Identify which cell holds the provided text, then report its [x, y] central coordinate. 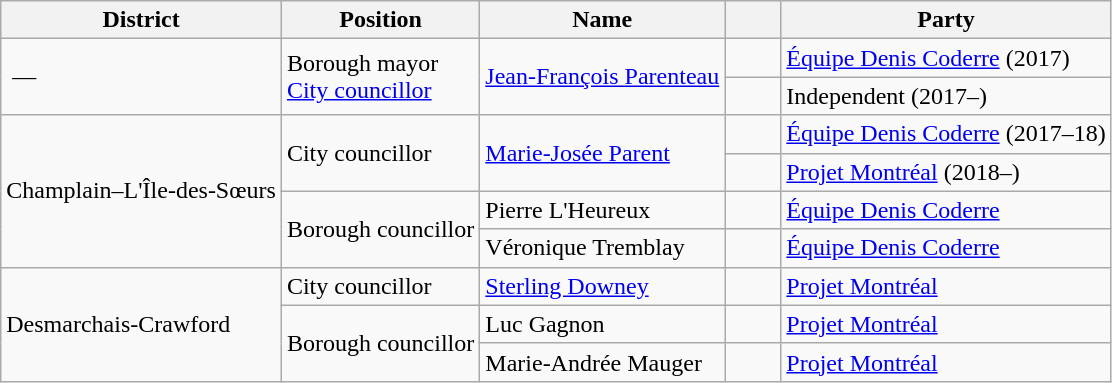
Jean-François Parenteau [602, 77]
Name [602, 20]
Borough mayorCity councillor [380, 77]
Independent (2017–) [946, 96]
Marie-Josée Parent [602, 153]
Party [946, 20]
Champlain–L'Île-des-Sœurs [142, 191]
Position [380, 20]
Pierre L'Heureux [602, 210]
Desmarchais-Crawford [142, 324]
Sterling Downey [602, 286]
Projet Montréal (2018–) [946, 172]
District [142, 20]
Équipe Denis Coderre (2017–18) [946, 134]
Luc Gagnon [602, 324]
Équipe Denis Coderre (2017) [946, 58]
— [142, 77]
Véronique Tremblay [602, 248]
Marie-Andrée Mauger [602, 362]
